Extract the [x, y] coordinate from the center of the cell holding the provided text.  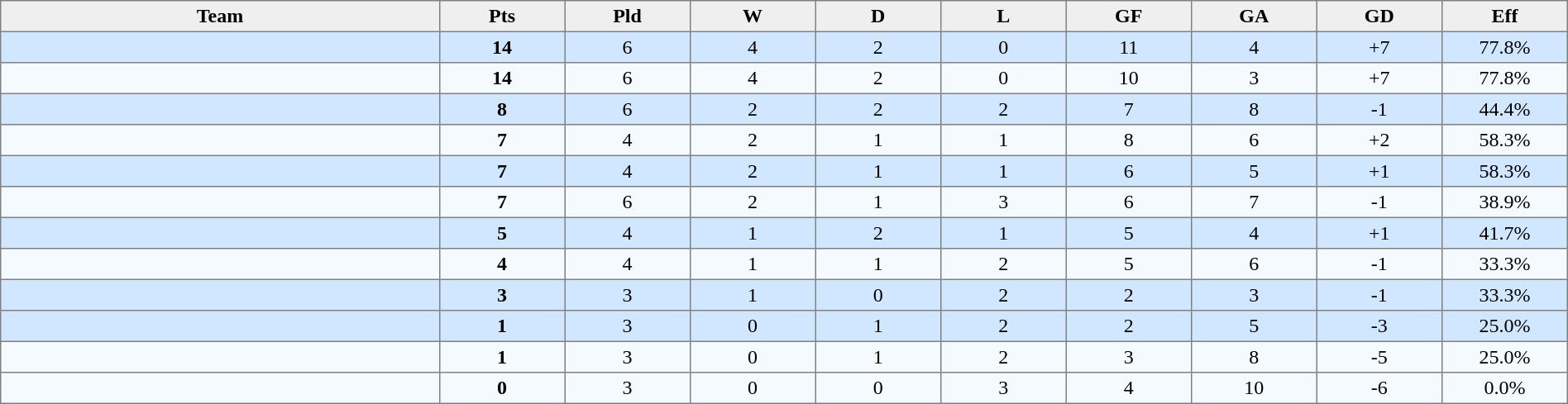
0.0% [1505, 388]
41.7% [1505, 233]
GA [1254, 17]
11 [1129, 47]
-6 [1379, 388]
Pts [502, 17]
W [753, 17]
Eff [1505, 17]
-5 [1379, 357]
+2 [1379, 140]
-3 [1379, 326]
Pld [628, 17]
GD [1379, 17]
44.4% [1505, 109]
D [878, 17]
L [1003, 17]
38.9% [1505, 202]
GF [1129, 17]
Team [220, 17]
